Search for the cell housing the specified text and yield its (X, Y) center coordinate. 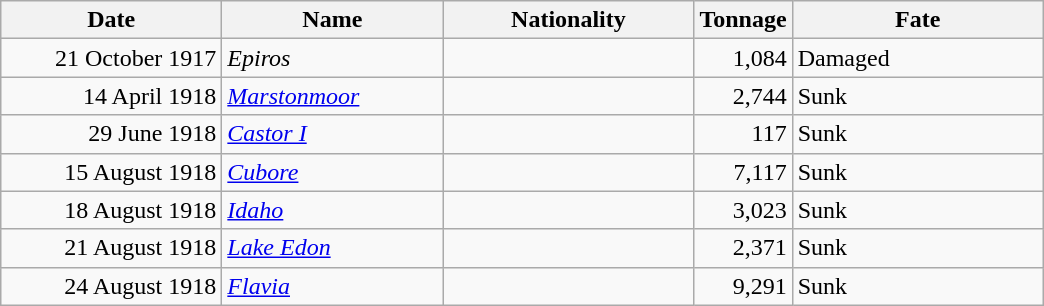
2,744 (743, 96)
Damaged (918, 58)
Tonnage (743, 20)
24 August 1918 (112, 286)
15 August 1918 (112, 172)
3,023 (743, 210)
18 August 1918 (112, 210)
Lake Edon (332, 248)
Nationality (568, 20)
Castor I (332, 134)
Flavia (332, 286)
21 October 1917 (112, 58)
21 August 1918 (112, 248)
Marstonmoor (332, 96)
117 (743, 134)
9,291 (743, 286)
Cubore (332, 172)
7,117 (743, 172)
Epiros (332, 58)
Name (332, 20)
14 April 1918 (112, 96)
Idaho (332, 210)
29 June 1918 (112, 134)
Date (112, 20)
2,371 (743, 248)
1,084 (743, 58)
Fate (918, 20)
